Pinpoint the cell where the given text exists, returning its [x, y] midpoint coordinate. 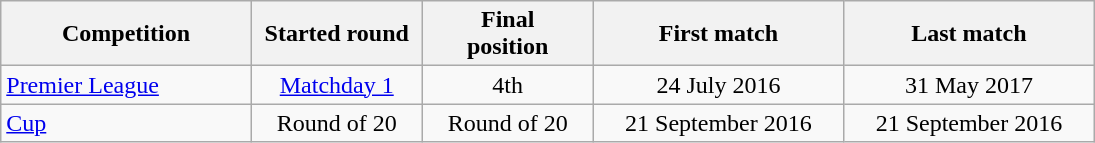
4th [508, 85]
Last match [970, 34]
First match [718, 34]
Cup [126, 123]
Competition [126, 34]
Matchday 1 [336, 85]
31 May 2017 [970, 85]
Premier League [126, 85]
24 July 2016 [718, 85]
Final position [508, 34]
Started round [336, 34]
